Extract the (X, Y) coordinate from the center of the cell holding the provided text.  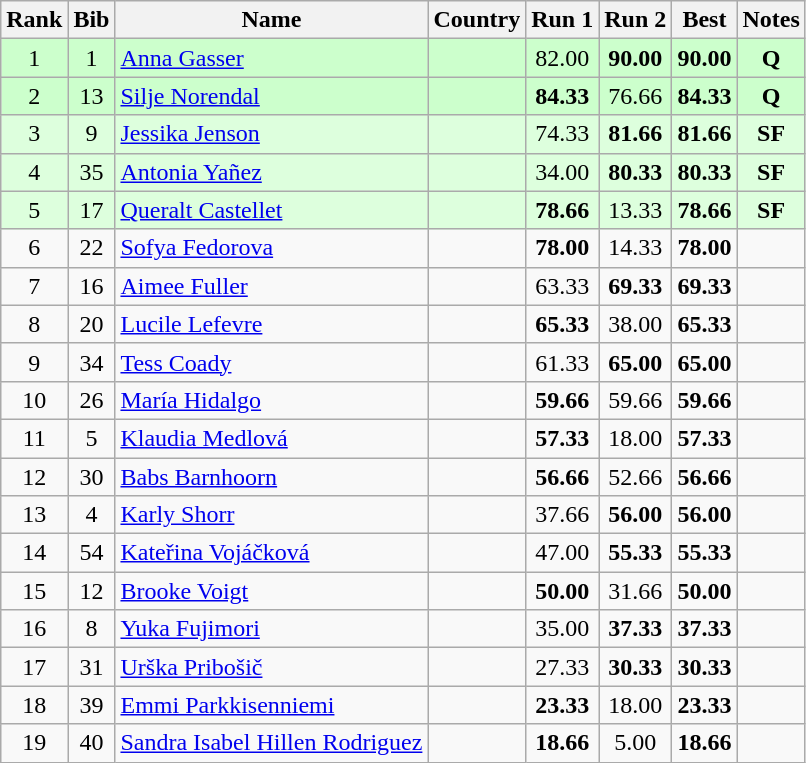
18 (34, 705)
47.00 (562, 553)
Karly Shorr (272, 515)
Run 1 (562, 20)
7 (34, 286)
15 (34, 591)
30 (92, 477)
Klaudia Medlová (272, 438)
Antonia Yañez (272, 172)
Jessika Jenson (272, 134)
Tess Coady (272, 362)
14.33 (636, 248)
María Hidalgo (272, 400)
Queralt Castellet (272, 210)
14 (34, 553)
Anna Gasser (272, 58)
38.00 (636, 324)
Run 2 (636, 20)
26 (92, 400)
5.00 (636, 743)
3 (34, 134)
39 (92, 705)
27.33 (562, 667)
Brooke Voigt (272, 591)
52.66 (636, 477)
31 (92, 667)
Urška Pribošič (272, 667)
76.66 (636, 96)
63.33 (562, 286)
Best (704, 20)
10 (34, 400)
Silje Norendal (272, 96)
35 (92, 172)
11 (34, 438)
34.00 (562, 172)
Notes (771, 20)
Sofya Fedorova (272, 248)
Lucile Lefevre (272, 324)
Bib (92, 20)
13.33 (636, 210)
Aimee Fuller (272, 286)
Emmi Parkkisenniemi (272, 705)
74.33 (562, 134)
20 (92, 324)
Country (477, 20)
40 (92, 743)
35.00 (562, 629)
Sandra Isabel Hillen Rodriguez (272, 743)
19 (34, 743)
Yuka Fujimori (272, 629)
54 (92, 553)
82.00 (562, 58)
Babs Barnhoorn (272, 477)
37.66 (562, 515)
61.33 (562, 362)
Rank (34, 20)
6 (34, 248)
31.66 (636, 591)
Kateřina Vojáčková (272, 553)
2 (34, 96)
Name (272, 20)
22 (92, 248)
34 (92, 362)
